Scan for the cell matching the given text and deliver its [X, Y] coordinate at center. 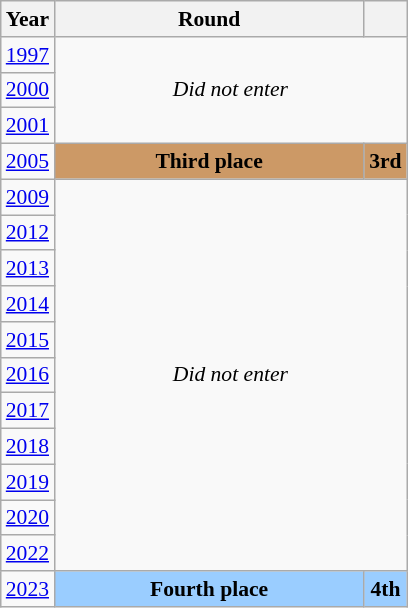
3rd [386, 162]
2000 [28, 90]
2022 [28, 554]
2017 [28, 411]
2018 [28, 447]
2001 [28, 126]
2019 [28, 482]
2016 [28, 375]
2015 [28, 340]
Year [28, 19]
2020 [28, 518]
2012 [28, 233]
2009 [28, 197]
2014 [28, 304]
4th [386, 589]
Fourth place [209, 589]
2013 [28, 269]
Third place [209, 162]
Round [209, 19]
1997 [28, 55]
2005 [28, 162]
2023 [28, 589]
